Find where the given text appears and provide that cell's center as (x, y) coordinate. 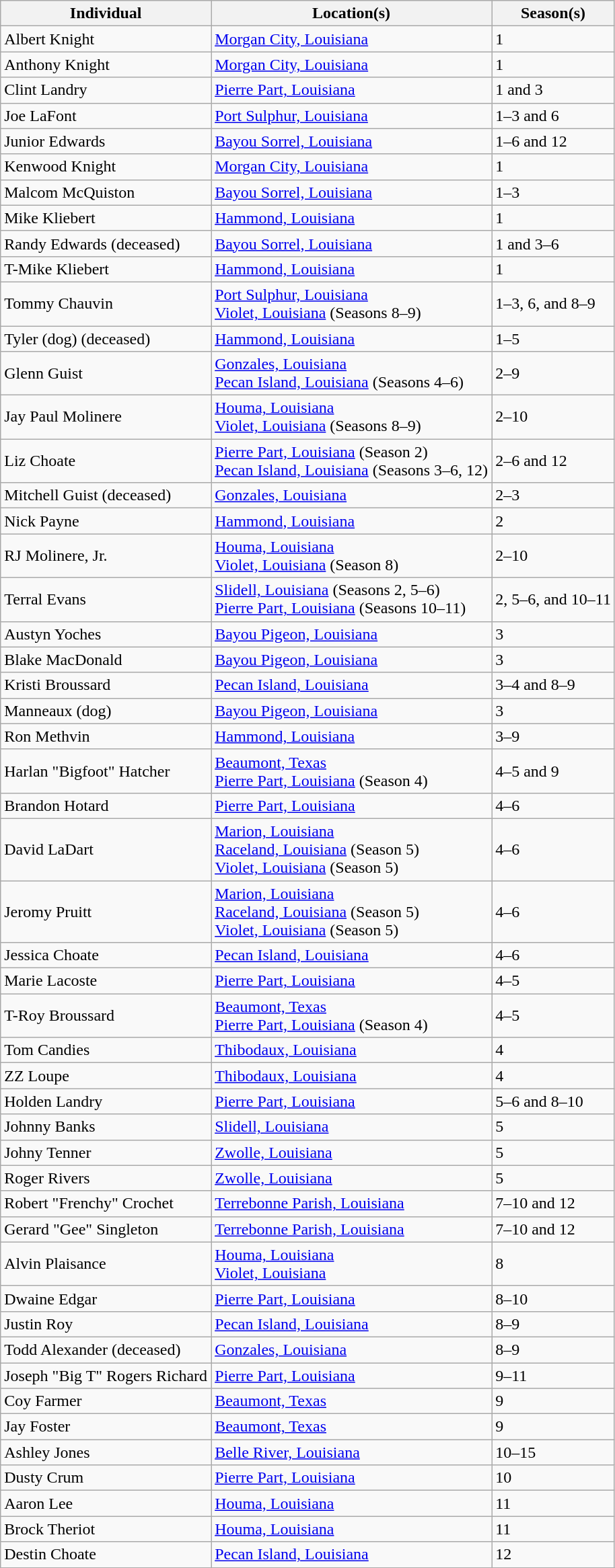
Dwaine Edgar (106, 1298)
Roger Rivers (106, 1178)
Marie Lacoste (106, 981)
9–11 (553, 1375)
Port Sulphur, Louisiana (351, 116)
10–15 (553, 1452)
Albert Knight (106, 39)
Jay Paul Molinere (106, 417)
Johnny Banks (106, 1127)
Jessica Choate (106, 955)
Harlan "Bigfoot" Hatcher (106, 771)
Coy Farmer (106, 1401)
Destin Choate (106, 1555)
1–6 and 12 (553, 141)
Dusty Crum (106, 1478)
Season(s) (553, 13)
4–5 and 9 (553, 771)
Robert "Frenchy" Crochet (106, 1204)
5–6 and 8–10 (553, 1101)
David LaDart (106, 849)
T-Mike Kliebert (106, 269)
Terral Evans (106, 600)
1 and 3 (553, 90)
Alvin Plaisance (106, 1264)
Austyn Yoches (106, 634)
2, 5–6, and 10–11 (553, 600)
Junior Edwards (106, 141)
3–4 and 8–9 (553, 685)
Belle River, Louisiana (351, 1452)
Jeromy Pruitt (106, 912)
Brandon Hotard (106, 806)
Clint Landry (106, 90)
RJ Molinere, Jr. (106, 555)
Jay Foster (106, 1427)
Tom Candies (106, 1050)
Tyler (dog) (deceased) (106, 338)
2–3 (553, 496)
1 and 3–6 (553, 243)
Mitchell Guist (deceased) (106, 496)
Individual (106, 13)
T-Roy Broussard (106, 1015)
3–9 (553, 736)
Aaron Lee (106, 1503)
Slidell, Louisiana (Seasons 2, 5–6)Pierre Part, Louisiana (Seasons 10–11) (351, 600)
2–9 (553, 374)
8 (553, 1264)
Location(s) (351, 13)
Nick Payne (106, 521)
Tommy Chauvin (106, 304)
Slidell, Louisiana (351, 1127)
8–10 (553, 1298)
Randy Edwards (deceased) (106, 243)
Todd Alexander (deceased) (106, 1349)
Anthony Knight (106, 65)
12 (553, 1555)
1–3, 6, and 8–9 (553, 304)
Johny Tenner (106, 1152)
ZZ Loupe (106, 1076)
Ron Methvin (106, 736)
Justin Roy (106, 1324)
Brock Theriot (106, 1529)
Port Sulphur, LouisianaViolet, Louisiana (Seasons 8–9) (351, 304)
2 (553, 521)
Mike Kliebert (106, 218)
1–3 (553, 192)
1–3 and 6 (553, 116)
Malcom McQuiston (106, 192)
1–5 (553, 338)
Houma, LouisianaViolet, Louisiana (351, 1264)
Manneaux (dog) (106, 711)
Joe LaFont (106, 116)
Blake MacDonald (106, 660)
Kristi Broussard (106, 685)
Houma, LouisianaViolet, Louisiana (Season 8) (351, 555)
Gerard "Gee" Singleton (106, 1229)
2–6 and 12 (553, 461)
10 (553, 1478)
Pierre Part, Louisiana (Season 2)Pecan Island, Louisiana (Seasons 3–6, 12) (351, 461)
Ashley Jones (106, 1452)
Gonzales, LouisianaPecan Island, Louisiana (Seasons 4–6) (351, 374)
Glenn Guist (106, 374)
Houma, LouisianaViolet, Louisiana (Seasons 8–9) (351, 417)
Holden Landry (106, 1101)
Joseph "Big T" Rogers Richard (106, 1375)
Kenwood Knight (106, 167)
Liz Choate (106, 461)
